Detect which cell encompasses the target text, then output its [X, Y] center coordinate. 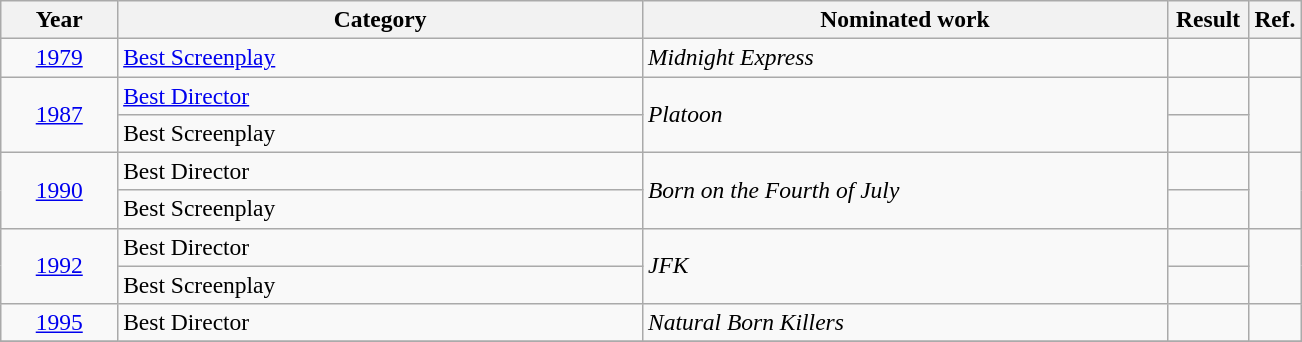
Natural Born Killers [906, 322]
JFK [906, 266]
Born on the Fourth of July [906, 190]
Platoon [906, 114]
Midnight Express [906, 57]
1992 [60, 266]
1979 [60, 57]
1987 [60, 114]
1995 [60, 322]
Year [60, 19]
Category [380, 19]
Result [1208, 19]
Nominated work [906, 19]
Ref. [1275, 19]
1990 [60, 190]
